Pinpoint the cell where the given text exists, returning its [x, y] midpoint coordinate. 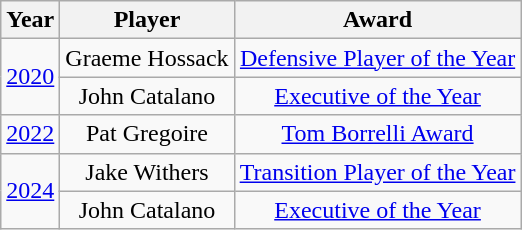
Transition Player of the Year [378, 172]
Year [30, 20]
Graeme Hossack [147, 58]
2020 [30, 77]
Player [147, 20]
2022 [30, 134]
Jake Withers [147, 172]
Pat Gregoire [147, 134]
Award [378, 20]
Defensive Player of the Year [378, 58]
Tom Borrelli Award [378, 134]
2024 [30, 191]
